Search for the cell housing the specified text and yield its (X, Y) center coordinate. 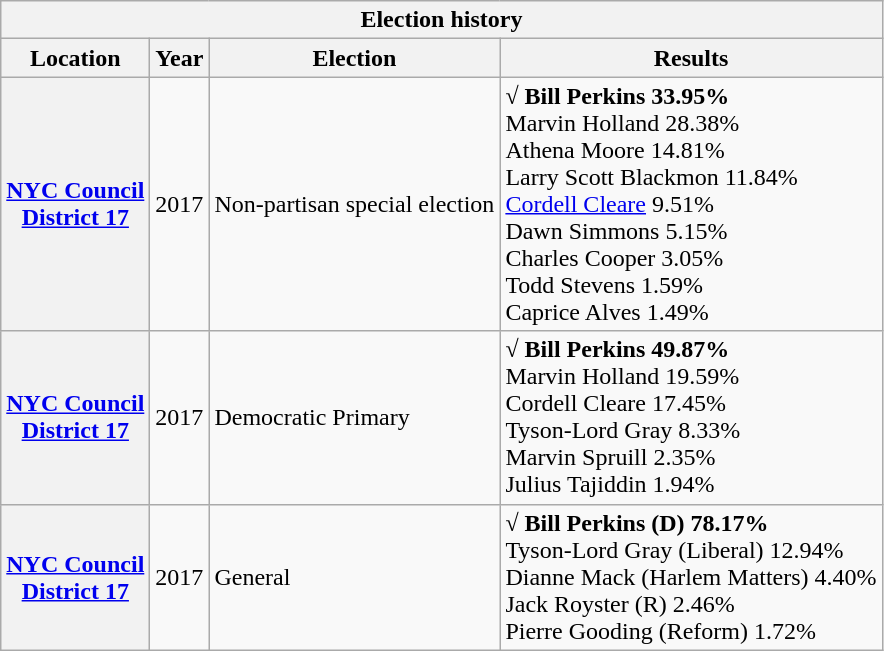
General (354, 577)
√ Bill Perkins (D) 78.17%Tyson-Lord Gray (Liberal) 12.94%Dianne Mack (Harlem Matters) 4.40%Jack Royster (R) 2.46%Pierre Gooding (Reform) 1.72% (691, 577)
Year (180, 58)
Democratic Primary (354, 418)
Election history (442, 20)
√ Bill Perkins 49.87%Marvin Holland 19.59%Cordell Cleare 17.45%Tyson-Lord Gray 8.33%Marvin Spruill 2.35%Julius Tajiddin 1.94% (691, 418)
Non-partisan special election (354, 204)
Election (354, 58)
Location (76, 58)
Results (691, 58)
